Find where the given text appears and provide that cell's center as [X, Y] coordinate. 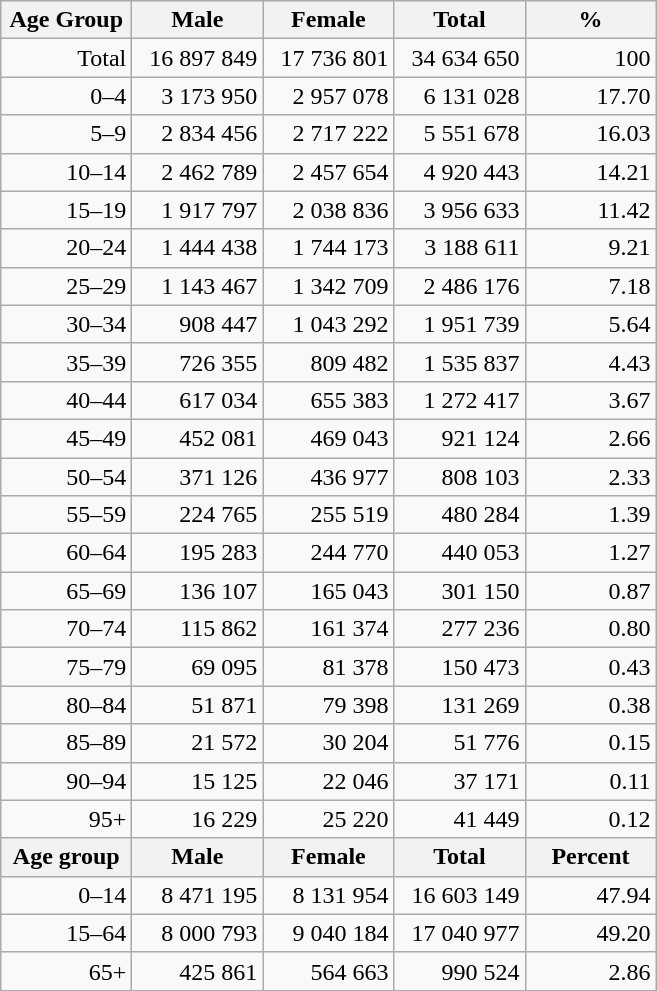
1 951 739 [460, 324]
1 272 417 [460, 400]
35–39 [66, 362]
75–79 [66, 667]
65+ [66, 971]
3 956 633 [460, 210]
51 776 [460, 743]
0.12 [590, 819]
15 125 [198, 781]
Percent [590, 857]
0.15 [590, 743]
2 038 836 [328, 210]
65–69 [66, 591]
49.20 [590, 933]
1.39 [590, 515]
2 462 789 [198, 172]
8 131 954 [328, 895]
165 043 [328, 591]
51 871 [198, 705]
3.67 [590, 400]
5 551 678 [460, 134]
115 862 [198, 629]
1 917 797 [198, 210]
2 957 078 [328, 96]
85–89 [66, 743]
17 736 801 [328, 58]
70–74 [66, 629]
7.18 [590, 286]
14.21 [590, 172]
255 519 [328, 515]
22 046 [328, 781]
617 034 [198, 400]
17.70 [590, 96]
1 342 709 [328, 286]
81 378 [328, 667]
9.21 [590, 248]
0.87 [590, 591]
436 977 [328, 477]
808 103 [460, 477]
47.94 [590, 895]
55–59 [66, 515]
10–14 [66, 172]
2 717 222 [328, 134]
90–94 [66, 781]
1 535 837 [460, 362]
0.38 [590, 705]
195 283 [198, 553]
908 447 [198, 324]
371 126 [198, 477]
9 040 184 [328, 933]
3 188 611 [460, 248]
1 744 173 [328, 248]
100 [590, 58]
301 150 [460, 591]
80–84 [66, 705]
480 284 [460, 515]
1 043 292 [328, 324]
136 107 [198, 591]
5–9 [66, 134]
131 269 [460, 705]
16 229 [198, 819]
990 524 [460, 971]
16 897 849 [198, 58]
60–64 [66, 553]
2.86 [590, 971]
11.42 [590, 210]
17 040 977 [460, 933]
45–49 [66, 438]
Age group [66, 857]
Age Group [66, 20]
2 834 456 [198, 134]
41 449 [460, 819]
50–54 [66, 477]
161 374 [328, 629]
4 920 443 [460, 172]
4.43 [590, 362]
1 444 438 [198, 248]
40–44 [66, 400]
34 634 650 [460, 58]
8 000 793 [198, 933]
224 765 [198, 515]
564 663 [328, 971]
277 236 [460, 629]
3 173 950 [198, 96]
1.27 [590, 553]
0–14 [66, 895]
16.03 [590, 134]
69 095 [198, 667]
25–29 [66, 286]
30 204 [328, 743]
15–19 [66, 210]
2 486 176 [460, 286]
1 143 467 [198, 286]
452 081 [198, 438]
150 473 [460, 667]
6 131 028 [460, 96]
2 457 654 [328, 172]
0.43 [590, 667]
16 603 149 [460, 895]
425 861 [198, 971]
79 398 [328, 705]
244 770 [328, 553]
2.33 [590, 477]
440 053 [460, 553]
21 572 [198, 743]
0.80 [590, 629]
726 355 [198, 362]
37 171 [460, 781]
8 471 195 [198, 895]
0.11 [590, 781]
655 383 [328, 400]
95+ [66, 819]
% [590, 20]
921 124 [460, 438]
0–4 [66, 96]
20–24 [66, 248]
25 220 [328, 819]
809 482 [328, 362]
469 043 [328, 438]
30–34 [66, 324]
5.64 [590, 324]
15–64 [66, 933]
2.66 [590, 438]
